Pinpoint the cell where the given text exists, returning its (x, y) midpoint coordinate. 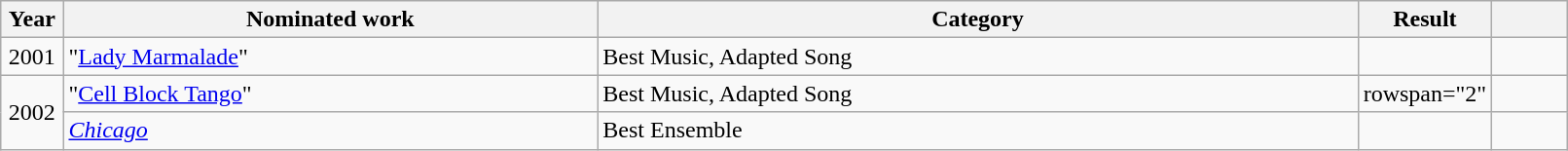
Result (1425, 19)
"Cell Block Tango" (331, 94)
2002 (32, 112)
Best Ensemble (977, 131)
Category (977, 19)
"Lady Marmalade" (331, 57)
rowspan="2" (1425, 94)
Chicago (331, 131)
Nominated work (331, 19)
Year (32, 19)
2001 (32, 57)
